Return (x, y) of the center of cell containing provided text 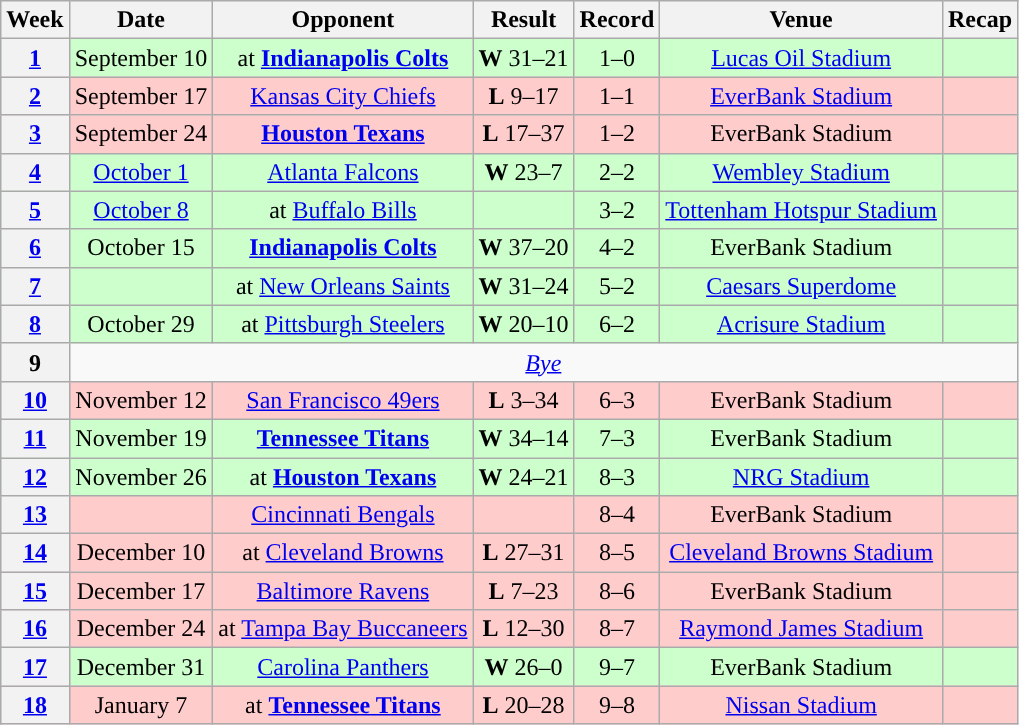
at Cleveland Browns (343, 553)
L 27–31 (524, 553)
7 (35, 286)
December 17 (141, 591)
16 (35, 629)
November 12 (141, 400)
December 10 (141, 553)
January 7 (141, 705)
1–2 (617, 134)
L 9–17 (524, 96)
W 31–24 (524, 286)
1 (35, 58)
Baltimore Ravens (343, 591)
W 34–14 (524, 438)
San Francisco 49ers (343, 400)
Atlanta Falcons (343, 172)
Bye (543, 362)
Indianapolis Colts (343, 248)
4–2 (617, 248)
6 (35, 248)
18 (35, 705)
9–7 (617, 667)
W 23–7 (524, 172)
13 (35, 515)
December 31 (141, 667)
L 20–28 (524, 705)
8 (35, 324)
at Tennessee Titans (343, 705)
W 24–21 (524, 477)
October 8 (141, 210)
Caesars Superdome (802, 286)
November 26 (141, 477)
at Buffalo Bills (343, 210)
8–6 (617, 591)
17 (35, 667)
Venue (802, 20)
1–0 (617, 58)
3–2 (617, 210)
at New Orleans Saints (343, 286)
W 26–0 (524, 667)
W 31–21 (524, 58)
L 17–37 (524, 134)
5 (35, 210)
8–3 (617, 477)
L 7–23 (524, 591)
8–7 (617, 629)
Week (35, 20)
2–2 (617, 172)
September 10 (141, 58)
October 1 (141, 172)
9–8 (617, 705)
at Houston Texans (343, 477)
Tennessee Titans (343, 438)
at Tampa Bay Buccaneers (343, 629)
at Indianapolis Colts (343, 58)
November 19 (141, 438)
Tottenham Hotspur Stadium (802, 210)
Date (141, 20)
3 (35, 134)
Cincinnati Bengals (343, 515)
6–3 (617, 400)
October 15 (141, 248)
September 24 (141, 134)
9 (35, 362)
Cleveland Browns Stadium (802, 553)
October 29 (141, 324)
Lucas Oil Stadium (802, 58)
14 (35, 553)
Houston Texans (343, 134)
12 (35, 477)
Acrisure Stadium (802, 324)
L 12–30 (524, 629)
7–3 (617, 438)
Wembley Stadium (802, 172)
5–2 (617, 286)
8–4 (617, 515)
W 37–20 (524, 248)
Recap (980, 20)
8–5 (617, 553)
Result (524, 20)
1–1 (617, 96)
Opponent (343, 20)
L 3–34 (524, 400)
Record (617, 20)
December 24 (141, 629)
Carolina Panthers (343, 667)
Raymond James Stadium (802, 629)
NRG Stadium (802, 477)
Kansas City Chiefs (343, 96)
15 (35, 591)
at Pittsburgh Steelers (343, 324)
4 (35, 172)
W 20–10 (524, 324)
6–2 (617, 324)
Nissan Stadium (802, 705)
2 (35, 96)
11 (35, 438)
10 (35, 400)
September 17 (141, 96)
